Provide the (x, y) coordinate of the cell's center where the given text is located.  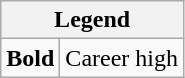
Bold (30, 58)
Legend (92, 20)
Career high (122, 58)
